Detect which cell encompasses the target text, then output its (X, Y) center coordinate. 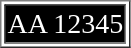
AA 12345 (65, 24)
